Output the (x, y) coordinate of the center of the cell containing the given text.  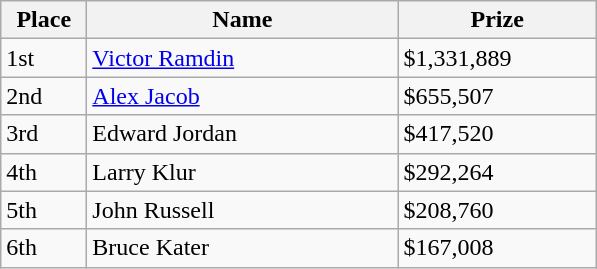
Name (242, 20)
Alex Jacob (242, 96)
Edward Jordan (242, 134)
$167,008 (498, 248)
$292,264 (498, 172)
2nd (44, 96)
John Russell (242, 210)
$655,507 (498, 96)
$208,760 (498, 210)
4th (44, 172)
1st (44, 58)
$417,520 (498, 134)
$1,331,889 (498, 58)
3rd (44, 134)
6th (44, 248)
5th (44, 210)
Prize (498, 20)
Victor Ramdin (242, 58)
Bruce Kater (242, 248)
Larry Klur (242, 172)
Place (44, 20)
